Detect which cell encompasses the target text, then output its [x, y] center coordinate. 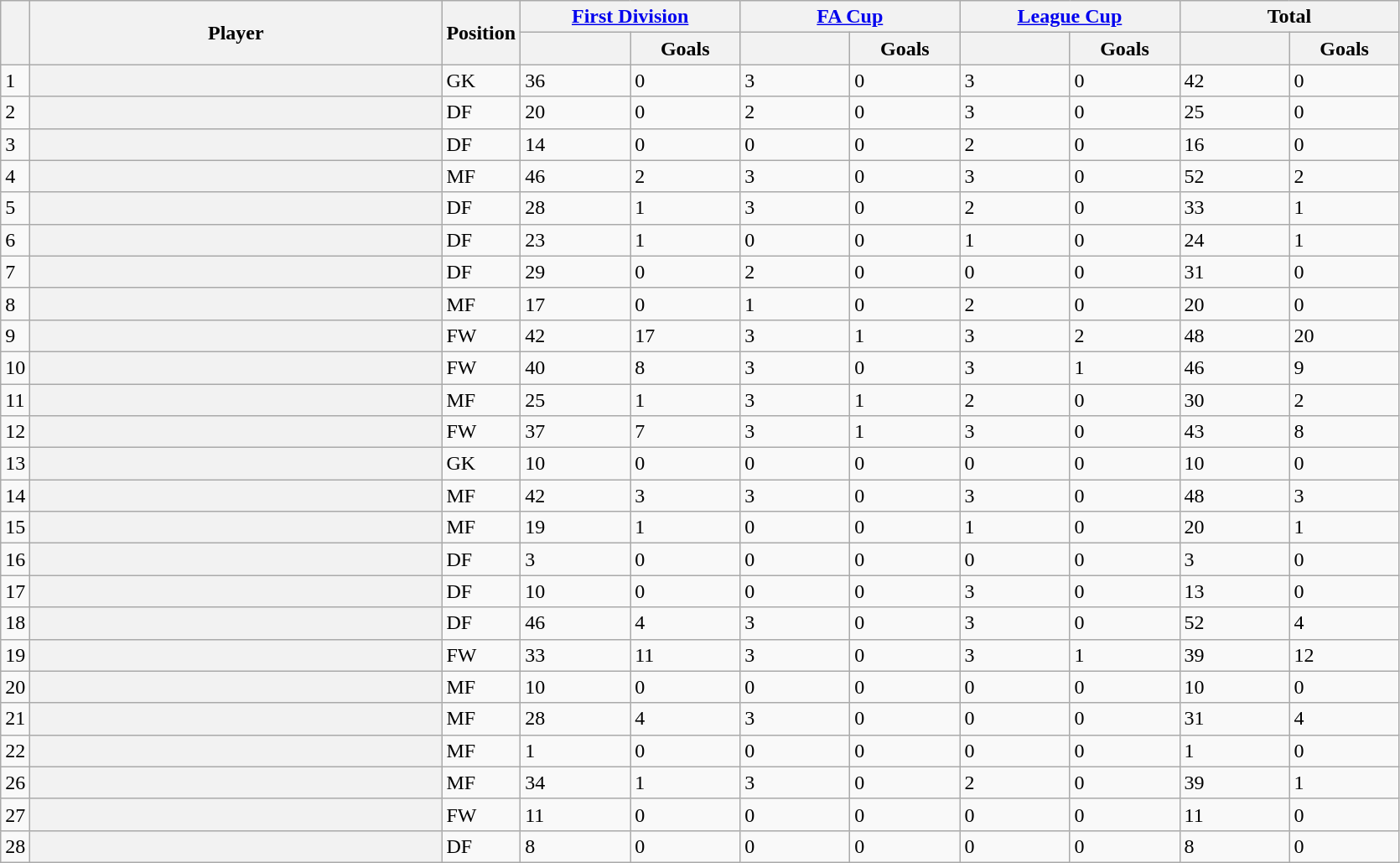
26 [15, 782]
36 [575, 81]
23 [575, 240]
43 [1234, 432]
37 [575, 432]
29 [575, 272]
18 [15, 623]
5 [15, 208]
21 [15, 719]
40 [575, 367]
FA Cup [850, 17]
27 [15, 814]
34 [575, 782]
30 [1234, 400]
Total [1289, 17]
First Division [630, 17]
6 [15, 240]
Player [236, 33]
15 [15, 528]
League Cup [1070, 17]
24 [1234, 240]
22 [15, 751]
Position [481, 33]
